Return the [x, y] coordinate for the center point of the cell that contains the specified text.  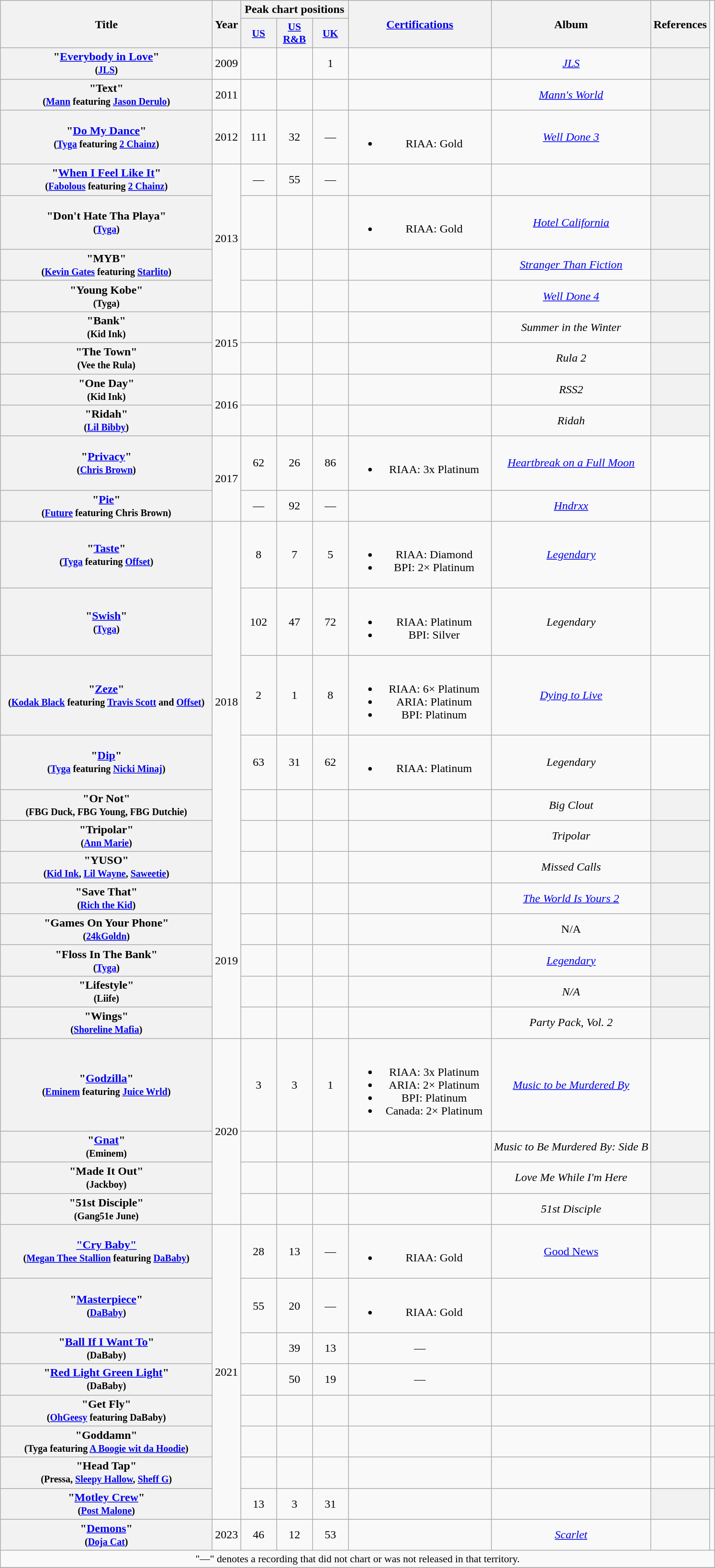
"Demons"(Doja Cat) [106, 1535]
US R&B [295, 33]
28 [258, 1251]
47 [295, 622]
2011 [227, 95]
RIAA: 6× PlatinumARIA: PlatinumBPI: Platinum [420, 696]
Title [106, 24]
2015 [227, 342]
Big Clout [571, 805]
111 [258, 137]
Love Me While I'm Here [571, 1178]
"Head Tap"(Pressa, Sleepy Hallow, Sheff G) [106, 1472]
RIAA: DiamondBPI: 2× Platinum [420, 555]
2017 [227, 479]
Well Done 3 [571, 137]
"Pie"(Future featuring Chris Brown) [106, 506]
"Taste"(Tyga featuring Offset) [106, 555]
"Or Not"(FBG Duck, FBG Young, FBG Dutchie) [106, 805]
"MYB"(Kevin Gates featuring Starlito) [106, 265]
92 [295, 506]
"Red Light Green Light"(DaBaby) [106, 1380]
Album [571, 24]
"Made It Out"(Jackboy) [106, 1178]
UK [330, 33]
"Swish"(Tyga) [106, 622]
"Don't Hate Tha Playa"(Tyga) [106, 222]
RIAA: 3x PlatinumARIA: 2× PlatinumBPI: PlatinumCanada: 2× Platinum [420, 1084]
RIAA: Platinum [420, 762]
"When I Feel Like It"(Fabolous featuring 2 Chainz) [106, 180]
"Ball If I Want To"(DaBaby) [106, 1348]
Mann's World [571, 95]
"Zeze"(Kodak Black featuring Travis Scott and Offset) [106, 696]
Year [227, 24]
"One Day"(Kid Ink) [106, 389]
Rula 2 [571, 358]
Tripolar [571, 836]
19 [330, 1380]
2020 [227, 1131]
20 [295, 1306]
7 [295, 555]
"Cry Baby"(Megan Thee Stallion featuring DaBaby) [106, 1251]
51st Disciple [571, 1209]
"Godzilla"(Eminem featuring Juice Wrld) [106, 1084]
"Get Fly"(OhGeesy featuring DaBaby) [106, 1410]
"Do My Dance"(Tyga featuring 2 Chainz) [106, 137]
"Young Kobe"(Tyga) [106, 296]
Music to Be Murdered By: Side B [571, 1147]
RIAA: 3x Platinum [420, 463]
Music to be Murdered By [571, 1084]
Dying to Live [571, 696]
"Save That"(Rich the Kid) [106, 898]
39 [295, 1348]
References [681, 24]
"—" denotes a recording that did not chart or was not released in that territory. [358, 1559]
2009 [227, 63]
"Lifestyle"(Liife) [106, 991]
"Tripolar"(Ann Marie) [106, 836]
Hndrxx [571, 506]
53 [330, 1535]
"YUSO"(Kid Ink, Lil Wayne, Saweetie) [106, 867]
"Masterpiece"(DaBaby) [106, 1306]
US [258, 33]
Peak chart positions [295, 10]
"Bank"(Kid Ink) [106, 327]
72 [330, 622]
"Ridah"(Lil Bibby) [106, 421]
86 [330, 463]
"51st Disciple"(Gang51e June) [106, 1209]
Missed Calls [571, 867]
Well Done 4 [571, 296]
2018 [227, 702]
RIAA: PlatinumBPI: Silver [420, 622]
2023 [227, 1535]
"Gnat"(Eminem) [106, 1147]
Summer in the Winter [571, 327]
63 [258, 762]
JLS [571, 63]
5 [330, 555]
Certifications [420, 24]
2013 [227, 238]
Stranger Than Fiction [571, 265]
2019 [227, 961]
"Goddamn"(Tyga featuring A Boogie wit da Hoodie) [106, 1442]
Hotel California [571, 222]
Ridah [571, 421]
Good News [571, 1251]
"Floss In The Bank"(Tyga) [106, 961]
"Wings"(Shoreline Mafia) [106, 1023]
2021 [227, 1372]
Heartbreak on a Full Moon [571, 463]
"Motley Crew"(Post Malone) [106, 1504]
2 [258, 696]
2016 [227, 405]
2012 [227, 137]
"Privacy"(Chris Brown) [106, 463]
46 [258, 1535]
50 [295, 1380]
"The Town"(Vee the Rula) [106, 358]
26 [295, 463]
"Dip"(Tyga featuring Nicki Minaj) [106, 762]
Scarlet [571, 1535]
12 [295, 1535]
32 [295, 137]
102 [258, 622]
The World Is Yours 2 [571, 898]
"Games On Your Phone"(24kGoldn) [106, 929]
Party Pack, Vol. 2 [571, 1023]
"Everybody in Love"(JLS) [106, 63]
"Text"(Mann featuring Jason Derulo) [106, 95]
RSS2 [571, 389]
